Output the (x, y) coordinate of the center of the cell containing the given text.  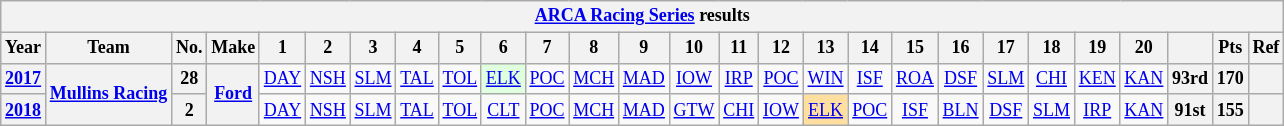
91st (1190, 110)
Team (108, 48)
1 (282, 48)
2018 (24, 110)
WIN (826, 78)
7 (547, 48)
4 (417, 48)
28 (190, 78)
12 (782, 48)
11 (739, 48)
16 (960, 48)
Ford (234, 94)
Make (234, 48)
Ref (1266, 48)
19 (1097, 48)
No. (190, 48)
Mullins Racing (108, 94)
5 (460, 48)
ARCA Racing Series results (642, 16)
CLT (503, 110)
15 (916, 48)
9 (644, 48)
GTW (694, 110)
ROA (916, 78)
10 (694, 48)
KEN (1097, 78)
2017 (24, 78)
Pts (1230, 48)
20 (1144, 48)
13 (826, 48)
8 (594, 48)
6 (503, 48)
18 (1052, 48)
BLN (960, 110)
3 (373, 48)
155 (1230, 110)
17 (1006, 48)
14 (870, 48)
Year (24, 48)
170 (1230, 78)
93rd (1190, 78)
